Provide the (x, y) coordinate of the cell's center where the given text is located.  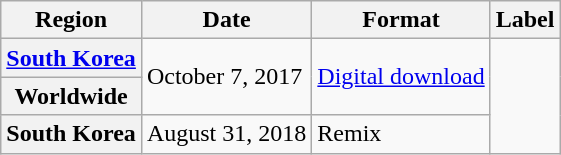
Format (401, 20)
Region (72, 20)
October 7, 2017 (226, 77)
Remix (401, 134)
Label (525, 20)
Digital download (401, 77)
Worldwide (72, 96)
Date (226, 20)
August 31, 2018 (226, 134)
